Return the [x, y] coordinate for the center point of the cell that contains the specified text.  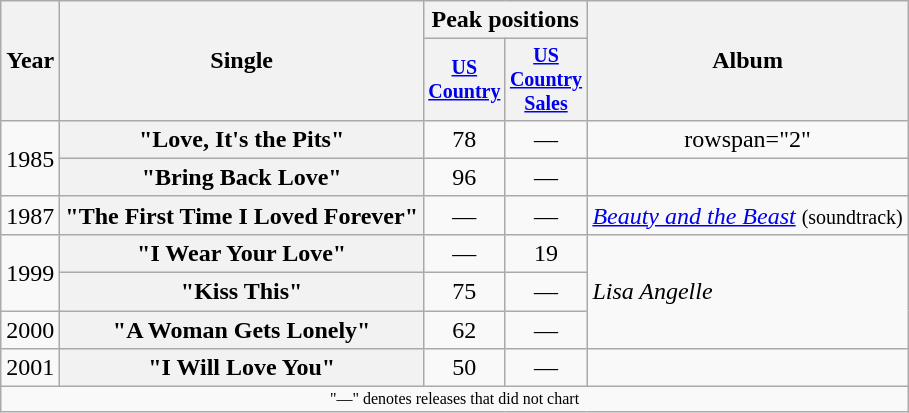
Lisa Angelle [748, 291]
2000 [30, 330]
19 [546, 253]
"Love, It's the Pits" [242, 139]
Single [242, 61]
Beauty and the Beast (soundtrack) [748, 215]
50 [464, 368]
75 [464, 292]
1987 [30, 215]
96 [464, 177]
62 [464, 330]
US CountrySales [546, 80]
1985 [30, 158]
"I Will Love You" [242, 368]
Peak positions [504, 20]
US Country [464, 80]
rowspan="2" [748, 139]
"A Woman Gets Lonely" [242, 330]
78 [464, 139]
2001 [30, 368]
"I Wear Your Love" [242, 253]
"Kiss This" [242, 292]
Year [30, 61]
"—" denotes releases that did not chart [454, 399]
"Bring Back Love" [242, 177]
"The First Time I Loved Forever" [242, 215]
Album [748, 61]
1999 [30, 272]
